Search for the cell housing the specified text and yield its (x, y) center coordinate. 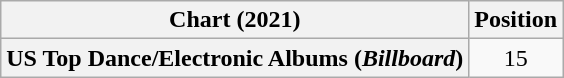
Position (516, 20)
US Top Dance/Electronic Albums (Billboard) (235, 58)
15 (516, 58)
Chart (2021) (235, 20)
